Detect which cell encompasses the target text, then output its [X, Y] center coordinate. 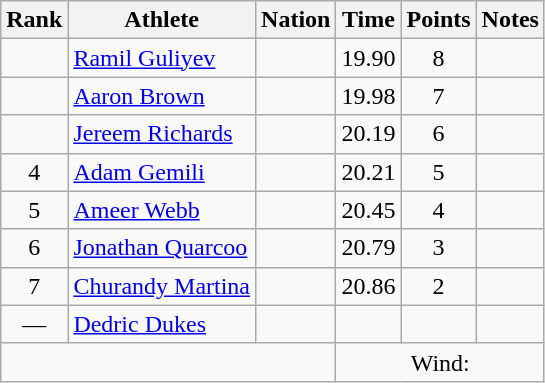
Athlete [162, 20]
19.90 [368, 58]
Points [438, 20]
20.79 [368, 248]
Aaron Brown [162, 96]
— [34, 324]
Rank [34, 20]
Churandy Martina [162, 286]
Nation [296, 20]
Time [368, 20]
20.86 [368, 286]
20.21 [368, 172]
2 [438, 286]
20.19 [368, 134]
Ramil Guliyev [162, 58]
Ameer Webb [162, 210]
19.98 [368, 96]
Dedric Dukes [162, 324]
Notes [510, 20]
Jonathan Quarcoo [162, 248]
8 [438, 58]
Adam Gemili [162, 172]
Wind: [440, 362]
20.45 [368, 210]
Jereem Richards [162, 134]
3 [438, 248]
